Provide the [X, Y] coordinate of the cell's center where the given text is located.  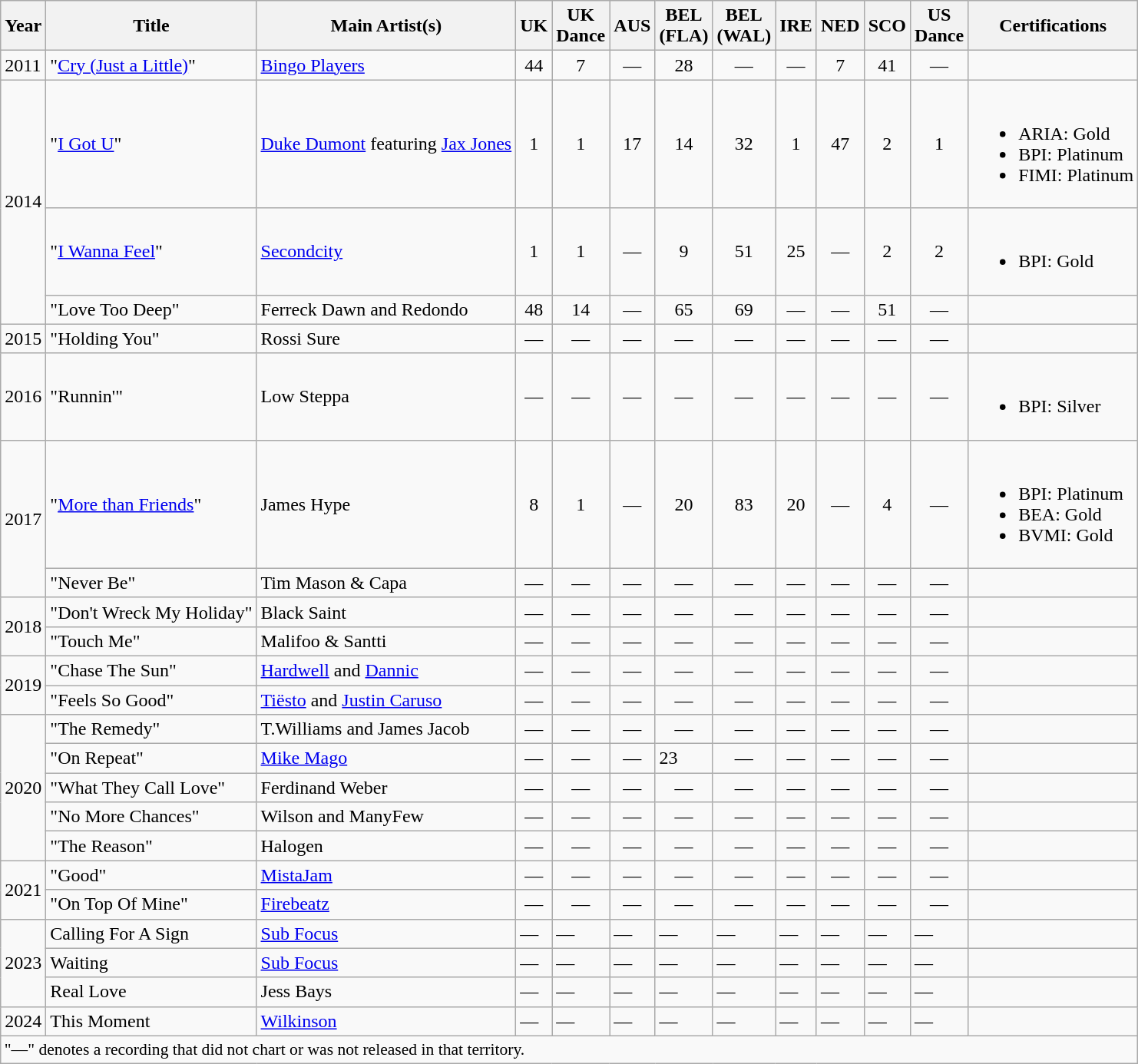
Mike Mago [386, 758]
"—" denotes a recording that did not chart or was not released in that territory. [570, 1049]
BPI: Silver [1054, 396]
"Love Too Deep" [151, 309]
"Never Be" [151, 583]
Duke Dumont featuring Jax Jones [386, 144]
BPI: Gold [1054, 252]
"Holding You" [151, 339]
2018 [23, 626]
9 [683, 252]
2024 [23, 1021]
MistaJam [386, 875]
2019 [23, 685]
"On Repeat" [151, 758]
8 [534, 504]
41 [887, 65]
"The Remedy" [151, 729]
Certifications [1054, 26]
2023 [23, 963]
44 [534, 65]
Firebeatz [386, 904]
"Good" [151, 875]
"Cry (Just a Little)" [151, 65]
Calling For A Sign [151, 933]
Wilkinson [386, 1021]
Jess Bays [386, 992]
48 [534, 309]
"Don't Wreck My Holiday" [151, 612]
UKDance [581, 26]
69 [744, 309]
This Moment [151, 1021]
IRE [796, 26]
17 [633, 144]
2015 [23, 339]
Wilson and ManyFew [386, 817]
ARIA: GoldBPI: PlatinumFIMI: Platinum [1054, 144]
2021 [23, 890]
BEL(WAL) [744, 26]
Bingo Players [386, 65]
32 [744, 144]
"More than Friends" [151, 504]
Title [151, 26]
Ferreck Dawn and Redondo [386, 309]
UK [534, 26]
65 [683, 309]
Malifoo & Santti [386, 641]
Main Artist(s) [386, 26]
James Hype [386, 504]
Tiësto and Justin Caruso [386, 699]
T.Williams and James Jacob [386, 729]
Black Saint [386, 612]
Waiting [151, 963]
2020 [23, 788]
"What They Call Love" [151, 788]
Tim Mason & Capa [386, 583]
AUS [633, 26]
Low Steppa [386, 396]
Ferdinand Weber [386, 788]
"No More Chances" [151, 817]
2011 [23, 65]
2014 [23, 202]
"Chase The Sun" [151, 670]
Hardwell and Dannic [386, 670]
USDance [940, 26]
Year [23, 26]
4 [887, 504]
28 [683, 65]
2016 [23, 396]
83 [744, 504]
SCO [887, 26]
Halogen [386, 846]
"I Wanna Feel" [151, 252]
"The Reason" [151, 846]
23 [683, 758]
Rossi Sure [386, 339]
Secondcity [386, 252]
BPI: PlatinumBEA: GoldBVMI: Gold [1054, 504]
"I Got U" [151, 144]
"On Top Of Mine" [151, 904]
"Feels So Good" [151, 699]
BEL(FLA) [683, 26]
"Touch Me" [151, 641]
"Runnin'" [151, 396]
2017 [23, 519]
47 [840, 144]
NED [840, 26]
Real Love [151, 992]
25 [796, 252]
